Identify which cell holds the provided text, then report its [X, Y] central coordinate. 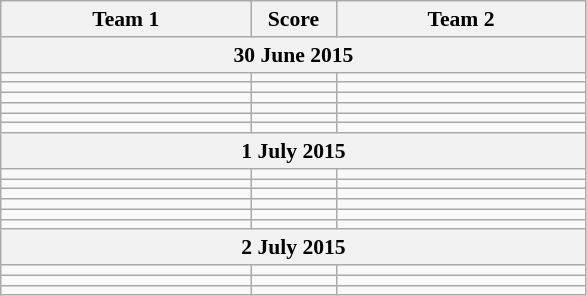
Score [294, 19]
30 June 2015 [294, 55]
1 July 2015 [294, 151]
Team 2 [461, 19]
2 July 2015 [294, 248]
Team 1 [126, 19]
